From the cell containing the given text, extract its center point as (x, y) coordinate. 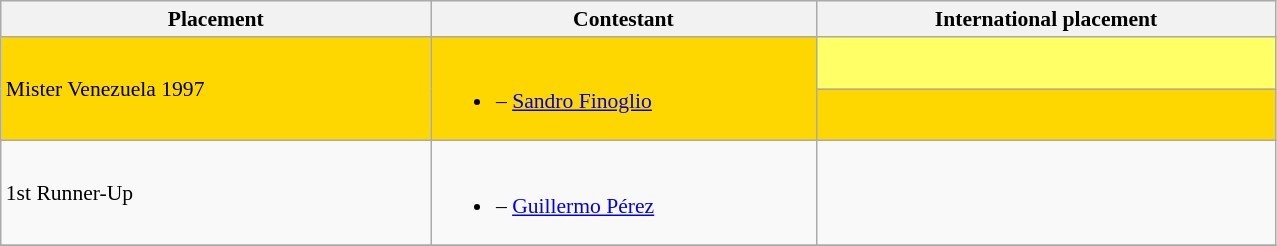
– Guillermo Pérez (624, 193)
Contestant (624, 19)
Placement (216, 19)
International placement (1046, 19)
Mister Venezuela 1997 (216, 89)
– Sandro Finoglio (624, 89)
1st Runner-Up (216, 193)
